Identify which cell holds the provided text, then report its (x, y) central coordinate. 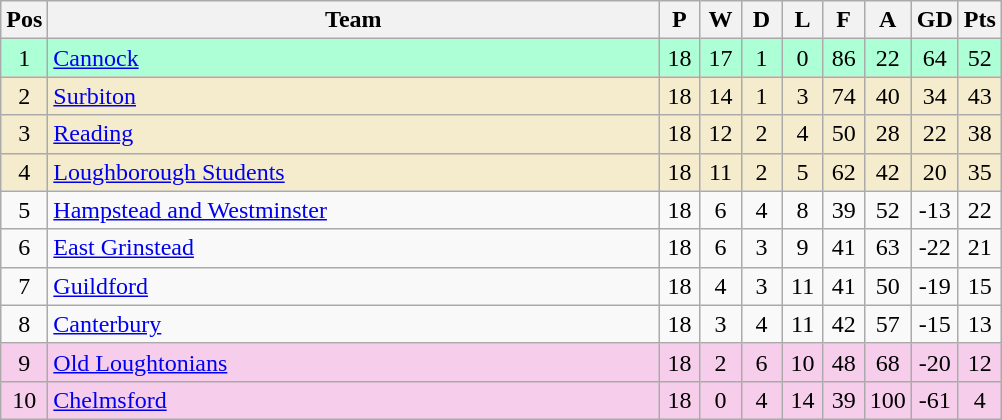
17 (720, 58)
28 (888, 134)
86 (844, 58)
Pts (980, 20)
Reading (354, 134)
-15 (934, 324)
43 (980, 96)
-61 (934, 400)
Loughborough Students (354, 172)
Guildford (354, 286)
Canterbury (354, 324)
-22 (934, 248)
35 (980, 172)
W (720, 20)
Team (354, 20)
64 (934, 58)
48 (844, 362)
68 (888, 362)
P (680, 20)
21 (980, 248)
20 (934, 172)
Old Loughtonians (354, 362)
15 (980, 286)
13 (980, 324)
57 (888, 324)
Chelmsford (354, 400)
D (762, 20)
63 (888, 248)
-20 (934, 362)
GD (934, 20)
Hampstead and Westminster (354, 210)
34 (934, 96)
74 (844, 96)
F (844, 20)
7 (24, 286)
A (888, 20)
38 (980, 134)
East Grinstead (354, 248)
Cannock (354, 58)
L (802, 20)
100 (888, 400)
-13 (934, 210)
Surbiton (354, 96)
-19 (934, 286)
62 (844, 172)
Pos (24, 20)
40 (888, 96)
